Pinpoint the cell where the given text exists, returning its (X, Y) midpoint coordinate. 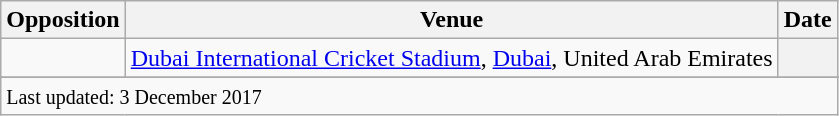
Dubai International Cricket Stadium, Dubai, United Arab Emirates (452, 58)
Venue (452, 20)
Date (808, 20)
Last updated: 3 December 2017 (419, 96)
Opposition (63, 20)
